Find where the given text appears and provide that cell's center as (x, y) coordinate. 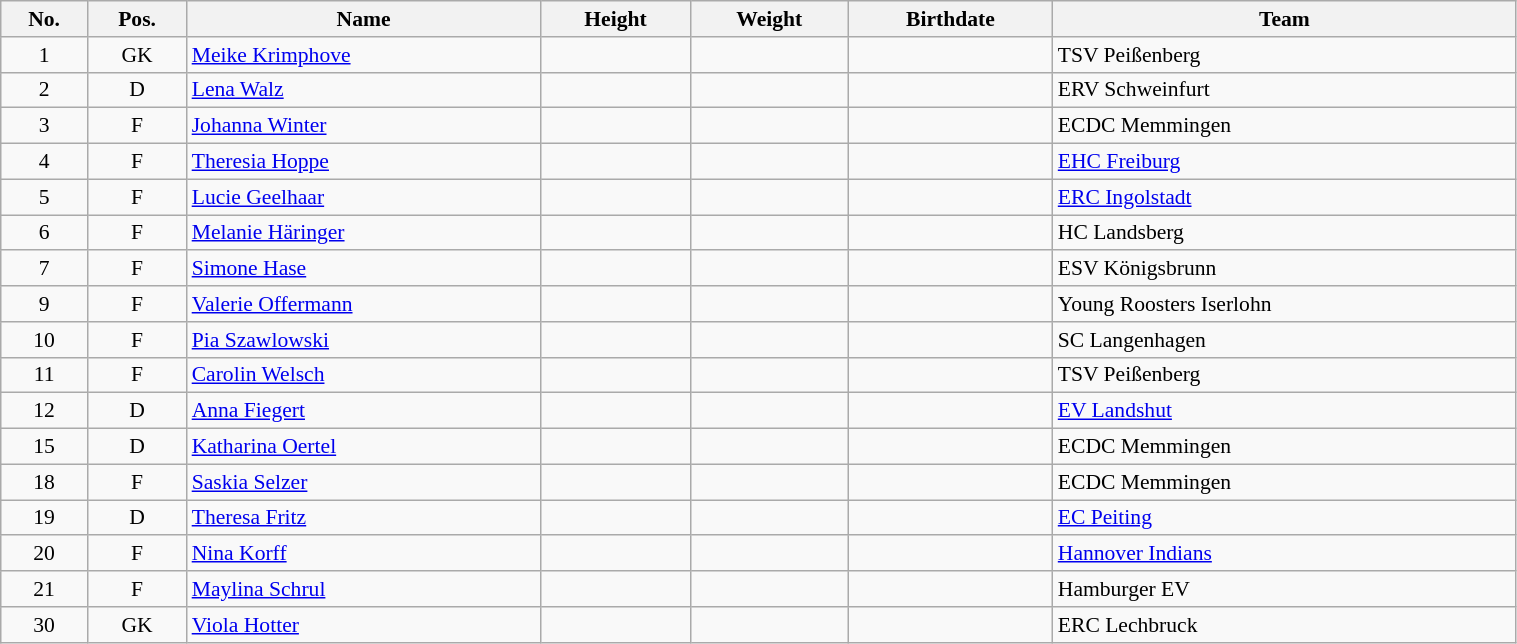
Lena Walz (364, 90)
Anna Fiegert (364, 411)
Hannover Indians (1284, 554)
21 (44, 589)
Saskia Selzer (364, 482)
Pos. (136, 19)
12 (44, 411)
EC Peiting (1284, 518)
11 (44, 375)
3 (44, 126)
Viola Hotter (364, 625)
HC Landsberg (1284, 233)
9 (44, 304)
Team (1284, 19)
Simone Hase (364, 269)
Weight (770, 19)
15 (44, 447)
Katharina Oertel (364, 447)
SC Langenhagen (1284, 340)
2 (44, 90)
Johanna Winter (364, 126)
ERC Ingolstadt (1284, 197)
Height (615, 19)
ESV Königsbrunn (1284, 269)
1 (44, 55)
4 (44, 162)
Young Roosters Iserlohn (1284, 304)
EV Landshut (1284, 411)
Birthdate (950, 19)
19 (44, 518)
ERV Schweinfurt (1284, 90)
6 (44, 233)
Valerie Offermann (364, 304)
Hamburger EV (1284, 589)
30 (44, 625)
Theresa Fritz (364, 518)
18 (44, 482)
Melanie Häringer (364, 233)
Theresia Hoppe (364, 162)
Meike Krimphove (364, 55)
10 (44, 340)
5 (44, 197)
Maylina Schrul (364, 589)
EHC Freiburg (1284, 162)
No. (44, 19)
ERC Lechbruck (1284, 625)
Nina Korff (364, 554)
Lucie Geelhaar (364, 197)
Pia Szawlowski (364, 340)
Name (364, 19)
7 (44, 269)
20 (44, 554)
Carolin Welsch (364, 375)
